Scan for the cell matching the given text and deliver its [X, Y] coordinate at center. 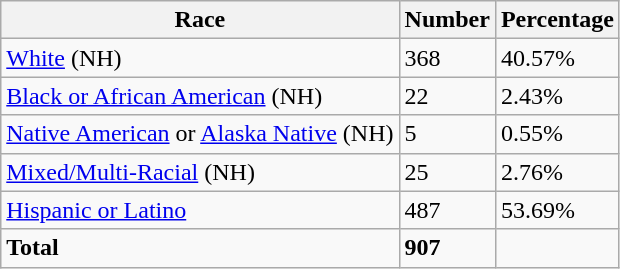
Percentage [557, 20]
Mixed/Multi-Racial (NH) [200, 172]
0.55% [557, 134]
22 [447, 96]
Native American or Alaska Native (NH) [200, 134]
487 [447, 210]
368 [447, 58]
40.57% [557, 58]
25 [447, 172]
Number [447, 20]
White (NH) [200, 58]
Race [200, 20]
2.43% [557, 96]
Total [200, 248]
2.76% [557, 172]
Black or African American (NH) [200, 96]
53.69% [557, 210]
Hispanic or Latino [200, 210]
907 [447, 248]
5 [447, 134]
